Locate the cell with the specified text and output its (X, Y) center coordinate. 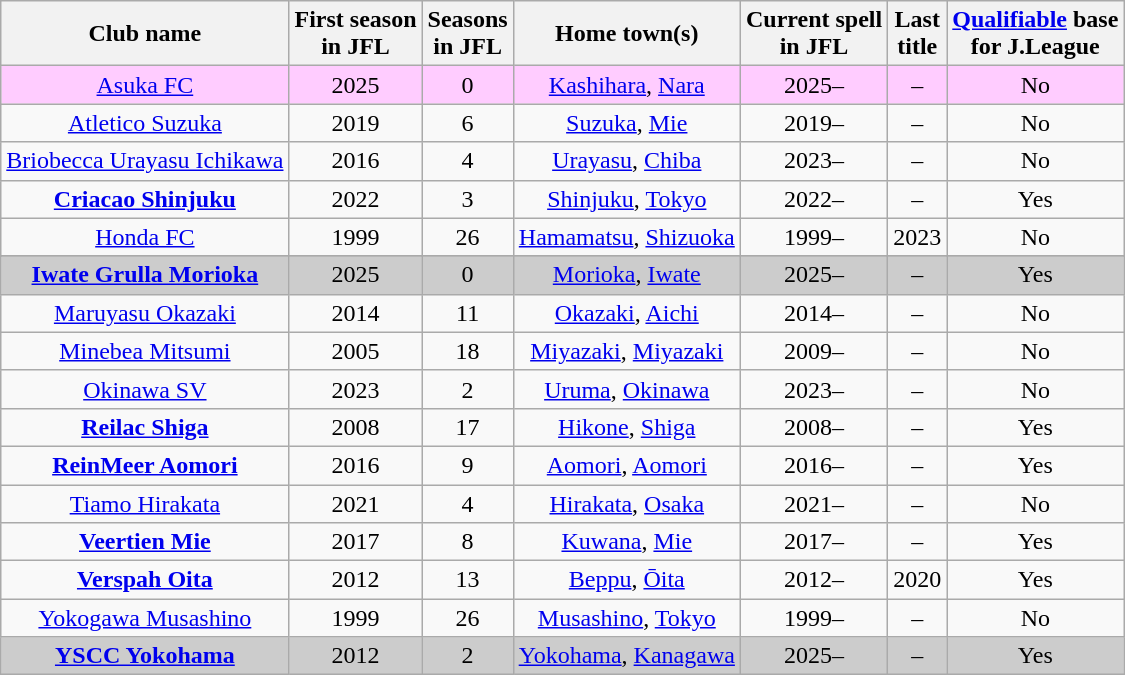
Shinjuku, Tokyo (626, 199)
Urayasu, Chiba (626, 161)
Uruma, Okinawa (626, 389)
Yokogawa Musashino (145, 618)
Tiamo Hirakata (145, 503)
Kashihara, Nara (626, 85)
Hirakata, Osaka (626, 503)
3 (468, 199)
Beppu, Ōita (626, 580)
2021 (356, 503)
Briobecca Urayasu Ichikawa (145, 161)
Okazaki, Aichi (626, 313)
2019– (814, 123)
Morioka, Iwate (626, 275)
Yokohama, Kanagawa (626, 656)
2017 (356, 542)
Atletico Suzuka (145, 123)
Iwate Grulla Morioka (145, 275)
Lasttitle (918, 34)
11 (468, 313)
YSCC Yokohama (145, 656)
Hamamatsu, Shizuoka (626, 237)
2008 (356, 427)
Current spellin JFL (814, 34)
2021– (814, 503)
Asuka FC (145, 85)
2014 (356, 313)
Criacao Shinjuku (145, 199)
17 (468, 427)
Home town(s) (626, 34)
Okinawa SV (145, 389)
ReinMeer Aomori (145, 465)
13 (468, 580)
2020 (918, 580)
Miyazaki, Miyazaki (626, 351)
Minebea Mitsumi (145, 351)
Maruyasu Okazaki (145, 313)
2022 (356, 199)
6 (468, 123)
2009– (814, 351)
2016– (814, 465)
8 (468, 542)
Hikone, Shiga (626, 427)
Seasonsin JFL (468, 34)
2005 (356, 351)
Reilac Shiga (145, 427)
2014– (814, 313)
Verspah Oita (145, 580)
2022– (814, 199)
2017– (814, 542)
2008– (814, 427)
9 (468, 465)
Aomori, Aomori (626, 465)
Musashino, Tokyo (626, 618)
2012– (814, 580)
Club name (145, 34)
2019 (356, 123)
Honda FC (145, 237)
Kuwana, Mie (626, 542)
Qualifiable basefor J.League (1036, 34)
First seasonin JFL (356, 34)
Suzuka, Mie (626, 123)
18 (468, 351)
Veertien Mie (145, 542)
